From the cell containing the given text, extract its center point as (x, y) coordinate. 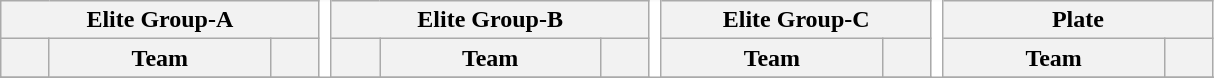
Plate (1078, 20)
Elite Group-B (490, 20)
Elite Group-A (160, 20)
Elite Group-C (796, 20)
